Scan for the cell matching the given text and deliver its [X, Y] coordinate at center. 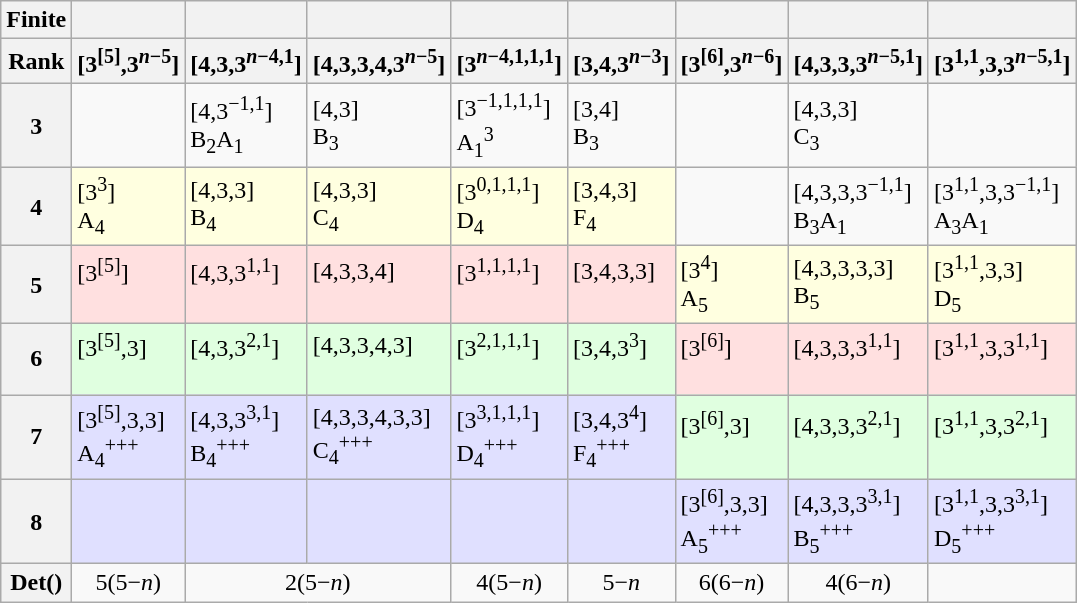
Rank [36, 62]
8 [36, 521]
5 [36, 285]
6 [36, 359]
[4,3,3,3,3]B5 [858, 285]
[3,4,34]F4+++ [621, 437]
[3[6],3n−6] [732, 62]
[3,4,3]F4 [621, 207]
[4,3,3,32,1] [858, 437]
[4,3,3,33,1]B5+++ [858, 521]
[31,1,3,3n−5,1] [1002, 62]
5−n [621, 583]
2(5−n) [318, 583]
[4,3,3]B4 [246, 207]
[3−1,1,1,1]A13 [510, 125]
[4,3,3,3−1,1]B3A1 [858, 207]
[3[5]] [128, 285]
[3,4,3,3] [621, 285]
[4,3−1,1]B2A1 [246, 125]
4 [36, 207]
[4,3,3,4,3,3]C4+++ [379, 437]
[4,3]B3 [379, 125]
[31,1,3,31,1] [1002, 359]
[3[6],3] [732, 437]
[30,1,1,1]D4 [510, 207]
[4,3,3]C3 [858, 125]
[31,1,3,33,1]D5+++ [1002, 521]
[4,3,3,4,3n−5] [379, 62]
[4,3,3n−4,1] [246, 62]
[31,1,1,1] [510, 285]
5(5−n) [128, 583]
[3,4]B3 [621, 125]
[3[6]] [732, 359]
[3[5],3,3]A4+++ [128, 437]
Det() [36, 583]
[4,3,33,1]B4+++ [246, 437]
[34]A5 [732, 285]
[33]A4 [128, 207]
[3n−4,1,1,1] [510, 62]
[3,4,3n−3] [621, 62]
[4,3,32,1] [246, 359]
[31,1,3,32,1] [1002, 437]
3 [36, 125]
[31,1,3,3]D5 [1002, 285]
Finite [36, 20]
4(5−n) [510, 583]
[3[5],3n−5] [128, 62]
[4,3,3,4] [379, 285]
[4,3,3,31,1] [858, 359]
[4,3,3]C4 [379, 207]
[4,3,3,3n−5,1] [858, 62]
[3[6],3,3]A5+++ [732, 521]
[32,1,1,1] [510, 359]
4(6−n) [858, 583]
[4,3,31,1] [246, 285]
[3,4,33] [621, 359]
7 [36, 437]
[31,1,3,3−1,1]A3A1 [1002, 207]
[4,3,3,4,3] [379, 359]
[33,1,1,1]D4+++ [510, 437]
[3[5],3] [128, 359]
6(6−n) [732, 583]
